Detect which cell encompasses the target text, then output its (x, y) center coordinate. 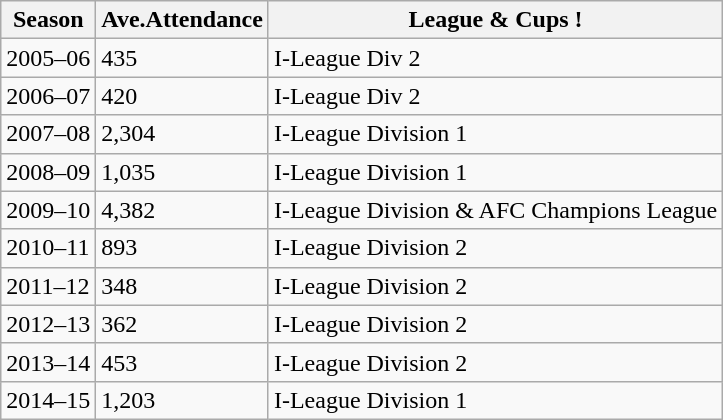
348 (182, 286)
Ave.Attendance (182, 20)
I-League Division & AFC Champions League (495, 210)
2005–06 (48, 58)
League & Cups ! (495, 20)
2012–13 (48, 324)
420 (182, 96)
2,304 (182, 134)
2011–12 (48, 286)
2014–15 (48, 400)
893 (182, 248)
362 (182, 324)
2013–14 (48, 362)
2007–08 (48, 134)
4,382 (182, 210)
2006–07 (48, 96)
1,203 (182, 400)
1,035 (182, 172)
Season (48, 20)
435 (182, 58)
2008–09 (48, 172)
453 (182, 362)
2009–10 (48, 210)
2010–11 (48, 248)
